Extract the (x, y) coordinate from the center of the cell holding the provided text.  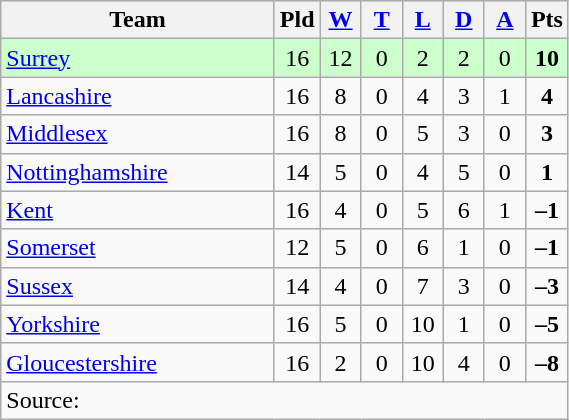
Middlesex (138, 134)
7 (422, 286)
Source: (285, 400)
D (464, 20)
Team (138, 20)
Sussex (138, 286)
Nottinghamshire (138, 172)
Kent (138, 210)
T (382, 20)
A (504, 20)
Pts (546, 20)
–3 (546, 286)
Lancashire (138, 96)
Pld (297, 20)
–5 (546, 324)
Gloucestershire (138, 362)
Yorkshire (138, 324)
–8 (546, 362)
Surrey (138, 58)
W (340, 20)
Somerset (138, 248)
L (422, 20)
